Determine the [X, Y] coordinate at the center of the cell enclosing the given text.  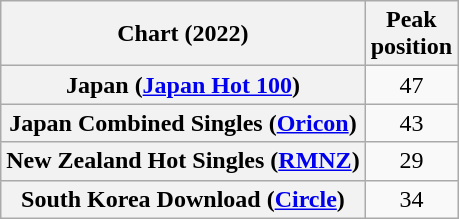
South Korea Download (Circle) [183, 199]
Japan Combined Singles (Oricon) [183, 123]
Peakposition [411, 34]
29 [411, 161]
Chart (2022) [183, 34]
Japan (Japan Hot 100) [183, 85]
43 [411, 123]
47 [411, 85]
34 [411, 199]
New Zealand Hot Singles (RMNZ) [183, 161]
